Extract the (X, Y) coordinate from the center of the cell holding the provided text.  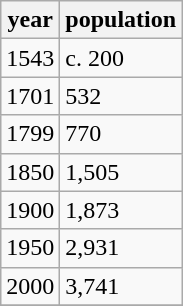
2000 (30, 286)
2,931 (121, 248)
population (121, 20)
1950 (30, 248)
1850 (30, 172)
770 (121, 134)
1543 (30, 58)
1701 (30, 96)
1900 (30, 210)
c. 200 (121, 58)
532 (121, 96)
year (30, 20)
1799 (30, 134)
3,741 (121, 286)
1,873 (121, 210)
1,505 (121, 172)
